Output the [x, y] coordinate of the center of the cell containing the given text.  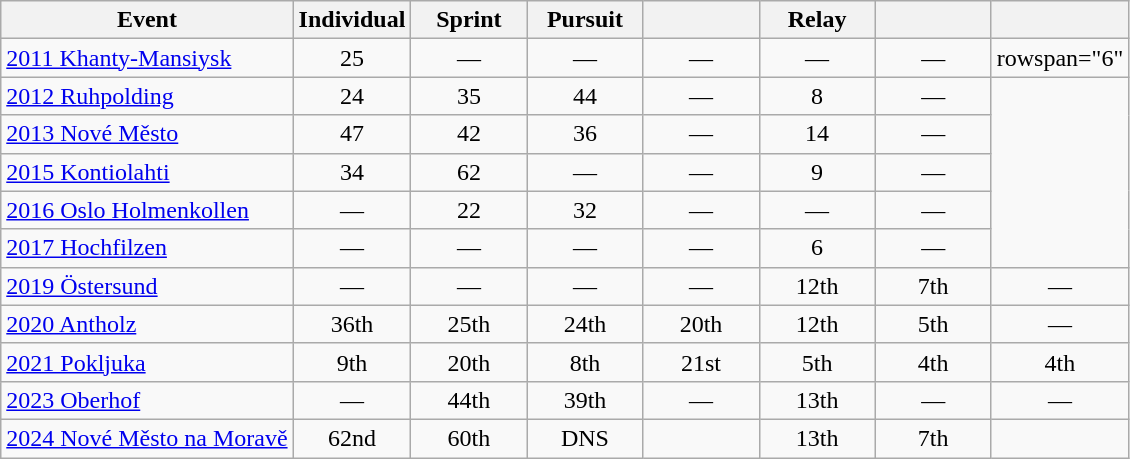
2021 Pokljuka [147, 362]
25th [469, 324]
Individual [352, 20]
rowspan="6" [1060, 58]
22 [469, 210]
60th [469, 438]
2024 Nové Město na Moravě [147, 438]
2017 Hochfilzen [147, 248]
9 [817, 172]
2019 Östersund [147, 286]
2012 Ruhpolding [147, 96]
36th [352, 324]
Pursuit [585, 20]
9th [352, 362]
62nd [352, 438]
24th [585, 324]
44 [585, 96]
Event [147, 20]
35 [469, 96]
25 [352, 58]
44th [469, 400]
DNS [585, 438]
14 [817, 134]
2023 Oberhof [147, 400]
42 [469, 134]
34 [352, 172]
2013 Nové Město [147, 134]
62 [469, 172]
36 [585, 134]
2015 Kontiolahti [147, 172]
2016 Oslo Holmenkollen [147, 210]
2020 Antholz [147, 324]
21st [701, 362]
47 [352, 134]
Relay [817, 20]
32 [585, 210]
39th [585, 400]
8th [585, 362]
24 [352, 96]
6 [817, 248]
2011 Khanty-Mansiysk [147, 58]
Sprint [469, 20]
8 [817, 96]
